Determine the (X, Y) coordinate at the center of the cell enclosing the given text.  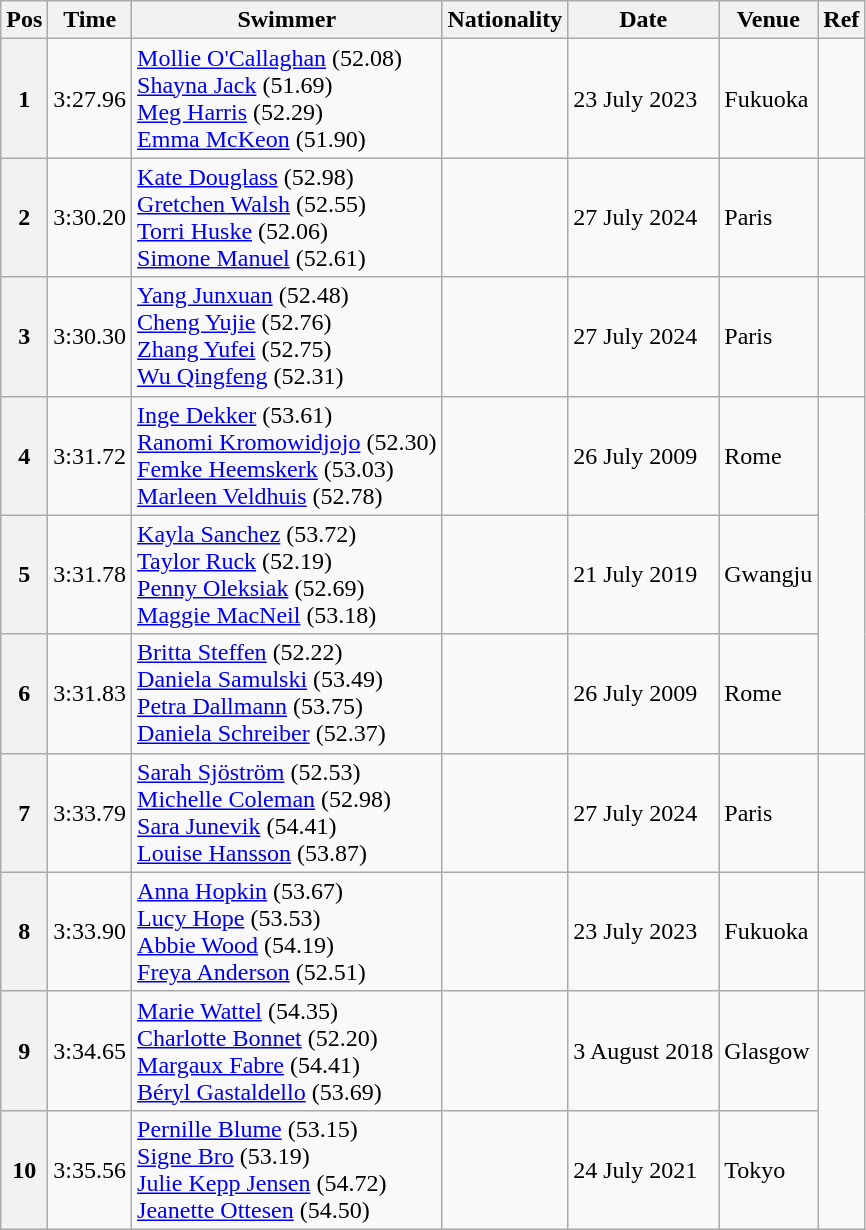
3:31.83 (90, 694)
6 (24, 694)
3:34.65 (90, 1050)
Gwangju (768, 574)
8 (24, 932)
Date (644, 20)
Inge Dekker (53.61)Ranomi Kromowidjojo (52.30)Femke Heemskerk (53.03)Marleen Veldhuis (52.78) (287, 456)
4 (24, 456)
3:30.30 (90, 336)
Pernille Blume (53.15)Signe Bro (53.19)Julie Kepp Jensen (54.72)Jeanette Ottesen (54.50) (287, 1170)
9 (24, 1050)
24 July 2021 (644, 1170)
1 (24, 98)
Britta Steffen (52.22)Daniela Samulski (53.49)Petra Dallmann (53.75)Daniela Schreiber (52.37) (287, 694)
Swimmer (287, 20)
10 (24, 1170)
Pos (24, 20)
Anna Hopkin (53.67)Lucy Hope (53.53)Abbie Wood (54.19)Freya Anderson (52.51) (287, 932)
3:27.96 (90, 98)
Kate Douglass (52.98)Gretchen Walsh (52.55)Torri Huske (52.06)Simone Manuel (52.61) (287, 218)
3:35.56 (90, 1170)
Ref (842, 20)
3:33.90 (90, 932)
Marie Wattel (54.35)Charlotte Bonnet (52.20)Margaux Fabre (54.41)Béryl Gastaldello (53.69) (287, 1050)
Sarah Sjöström (52.53)Michelle Coleman (52.98)Sara Junevik (54.41)Louise Hansson (53.87) (287, 812)
5 (24, 574)
3:30.20 (90, 218)
3:31.72 (90, 456)
Time (90, 20)
3:33.79 (90, 812)
Venue (768, 20)
3 (24, 336)
7 (24, 812)
21 July 2019 (644, 574)
Kayla Sanchez (53.72)Taylor Ruck (52.19)Penny Oleksiak (52.69)Maggie MacNeil (53.18) (287, 574)
3:31.78 (90, 574)
Glasgow (768, 1050)
Tokyo (768, 1170)
3 August 2018 (644, 1050)
2 (24, 218)
Yang Junxuan (52.48)Cheng Yujie (52.76)Zhang Yufei (52.75)Wu Qingfeng (52.31) (287, 336)
Nationality (505, 20)
Mollie O'Callaghan (52.08)Shayna Jack (51.69)Meg Harris (52.29)Emma McKeon (51.90) (287, 98)
